Return (X, Y) of the center of cell containing provided text 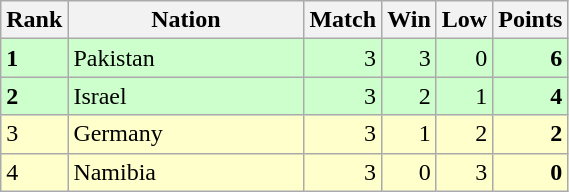
Pakistan (186, 58)
Low (464, 20)
Rank (34, 20)
Points (530, 20)
Israel (186, 96)
Nation (186, 20)
Match (343, 20)
6 (530, 58)
Germany (186, 134)
Win (410, 20)
Namibia (186, 172)
